Determine the [x, y] coordinate at the center of the cell enclosing the given text.  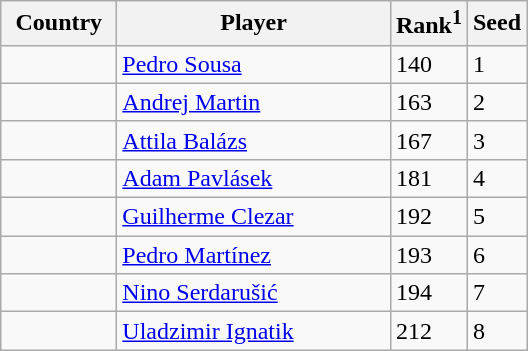
194 [428, 293]
8 [496, 331]
192 [428, 217]
Seed [496, 24]
1 [496, 64]
7 [496, 293]
Adam Pavlásek [254, 178]
Country [59, 24]
Andrej Martin [254, 102]
167 [428, 140]
Pedro Sousa [254, 64]
2 [496, 102]
181 [428, 178]
Rank1 [428, 24]
6 [496, 255]
212 [428, 331]
Nino Serdarušić [254, 293]
193 [428, 255]
Uladzimir Ignatik [254, 331]
163 [428, 102]
Guilherme Clezar [254, 217]
3 [496, 140]
5 [496, 217]
4 [496, 178]
Pedro Martínez [254, 255]
140 [428, 64]
Player [254, 24]
Attila Balázs [254, 140]
